From the cell containing the given text, extract its center point as (x, y) coordinate. 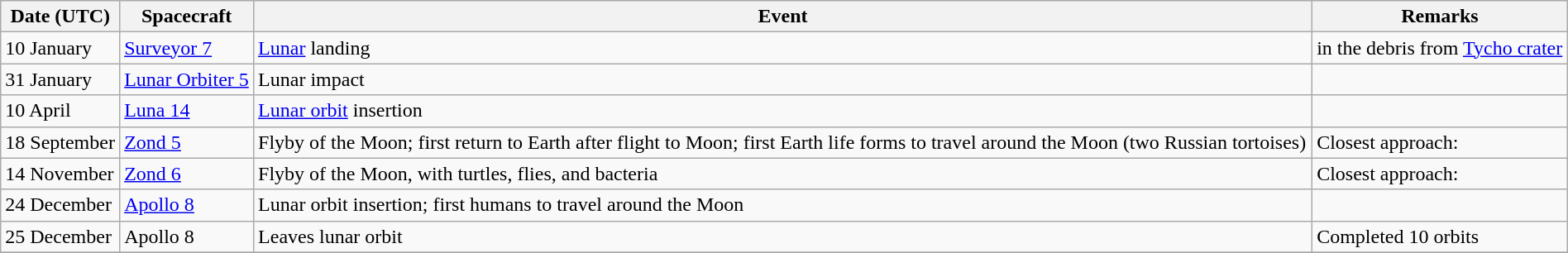
10 April (60, 111)
18 September (60, 142)
Lunar impact (783, 79)
Event (783, 17)
14 November (60, 174)
Luna 14 (187, 111)
Flyby of the Moon, with turtles, flies, and bacteria (783, 174)
Surveyor 7 (187, 48)
Spacecraft (187, 17)
Leaves lunar orbit (783, 236)
Zond 6 (187, 174)
Lunar landing (783, 48)
Remarks (1441, 17)
Flyby of the Moon; first return to Earth after flight to Moon; first Earth life forms to travel around the Moon (two Russian tortoises) (783, 142)
31 January (60, 79)
in the debris from Tycho crater (1441, 48)
Zond 5 (187, 142)
Lunar Orbiter 5 (187, 79)
Lunar orbit insertion (783, 111)
Completed 10 orbits (1441, 236)
Date (UTC) (60, 17)
Lunar orbit insertion; first humans to travel around the Moon (783, 205)
10 January (60, 48)
24 December (60, 205)
25 December (60, 236)
